For the text-containing cell, return its midpoint in [X, Y] coordinate format. 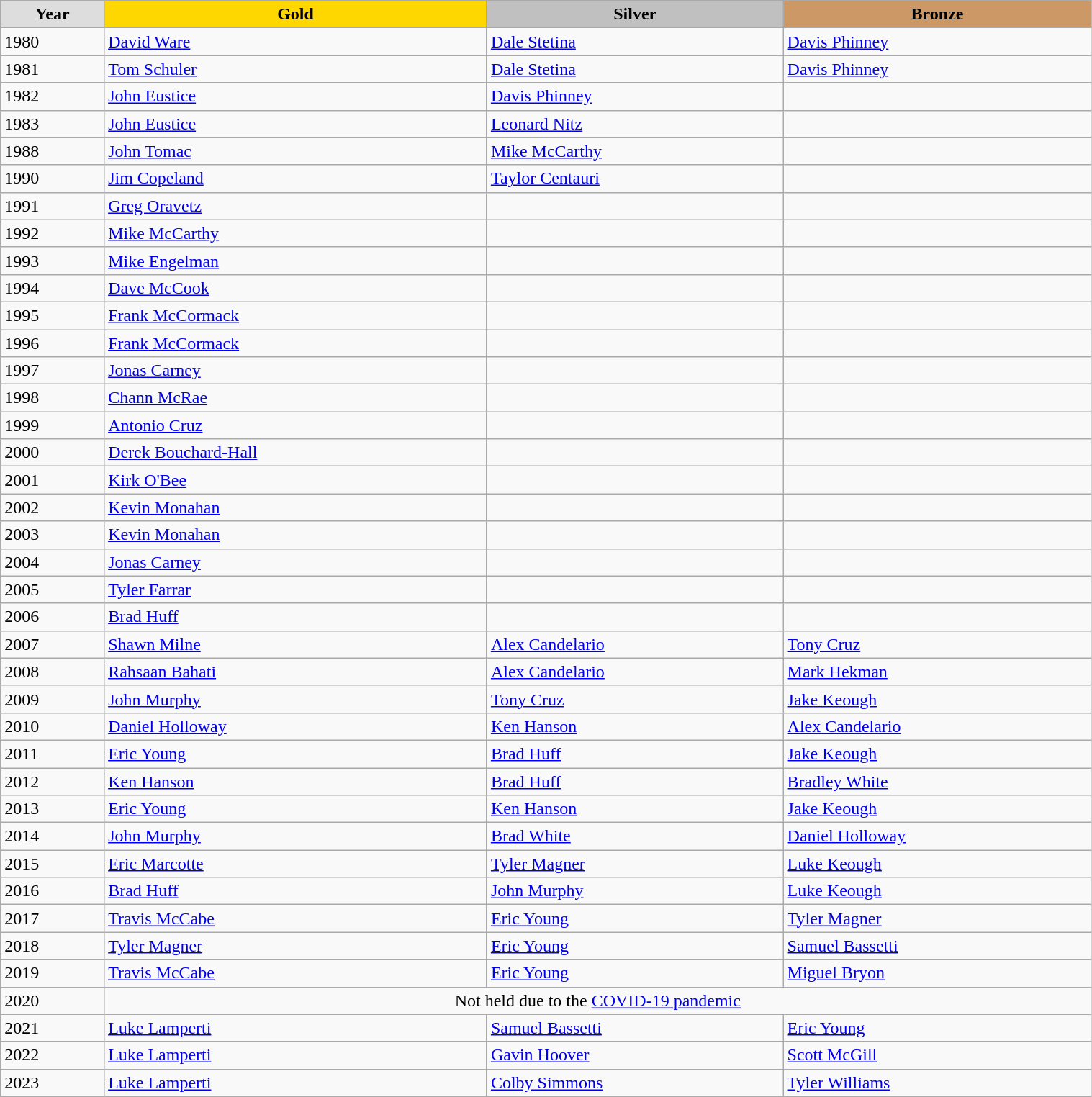
Rahsaan Bahati [296, 672]
1995 [53, 315]
1996 [53, 343]
2001 [53, 480]
2010 [53, 726]
David Ware [296, 42]
Tyler Farrar [296, 590]
Kirk O'Bee [296, 480]
1980 [53, 42]
Antonio Cruz [296, 425]
1991 [53, 206]
Colby Simmons [635, 1083]
Tyler Williams [937, 1083]
Leonard Nitz [635, 124]
2017 [53, 918]
Scott McGill [937, 1055]
Brad White [635, 836]
2000 [53, 453]
2005 [53, 590]
Dave McCook [296, 288]
2011 [53, 754]
2022 [53, 1055]
Eric Marcotte [296, 864]
Not held due to the COVID-19 pandemic [597, 1001]
2007 [53, 644]
1994 [53, 288]
2021 [53, 1028]
1983 [53, 124]
1990 [53, 179]
1981 [53, 69]
Silver [635, 14]
2014 [53, 836]
2008 [53, 672]
2016 [53, 891]
2013 [53, 809]
Mark Hekman [937, 672]
Year [53, 14]
Chann McRae [296, 398]
Gavin Hoover [635, 1055]
Bronze [937, 14]
2002 [53, 507]
1997 [53, 371]
Gold [296, 14]
1992 [53, 233]
1998 [53, 398]
Greg Oravetz [296, 206]
1988 [53, 151]
2004 [53, 562]
Tom Schuler [296, 69]
1993 [53, 261]
Taylor Centauri [635, 179]
2006 [53, 617]
Miguel Bryon [937, 973]
Bradley White [937, 781]
2003 [53, 535]
Shawn Milne [296, 644]
2015 [53, 864]
1999 [53, 425]
2018 [53, 946]
Derek Bouchard-Hall [296, 453]
John Tomac [296, 151]
2012 [53, 781]
2009 [53, 699]
Jim Copeland [296, 179]
2019 [53, 973]
1982 [53, 96]
2020 [53, 1001]
Mike Engelman [296, 261]
2023 [53, 1083]
